Find where the given text appears and provide that cell's center as (X, Y) coordinate. 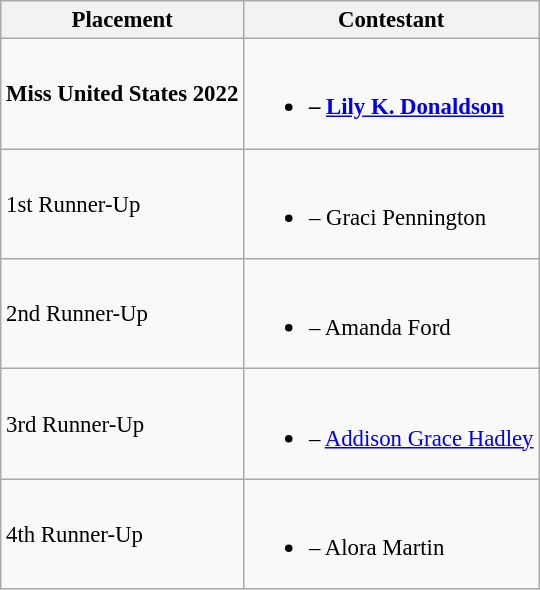
1st Runner-Up (122, 204)
– Addison Grace Hadley (392, 424)
Miss United States 2022 (122, 94)
4th Runner-Up (122, 534)
Placement (122, 20)
2nd Runner-Up (122, 314)
3rd Runner-Up (122, 424)
Contestant (392, 20)
– Amanda Ford (392, 314)
– Graci Pennington (392, 204)
– Alora Martin (392, 534)
– Lily K. Donaldson (392, 94)
